Pinpoint the cell where the given text exists, returning its [X, Y] midpoint coordinate. 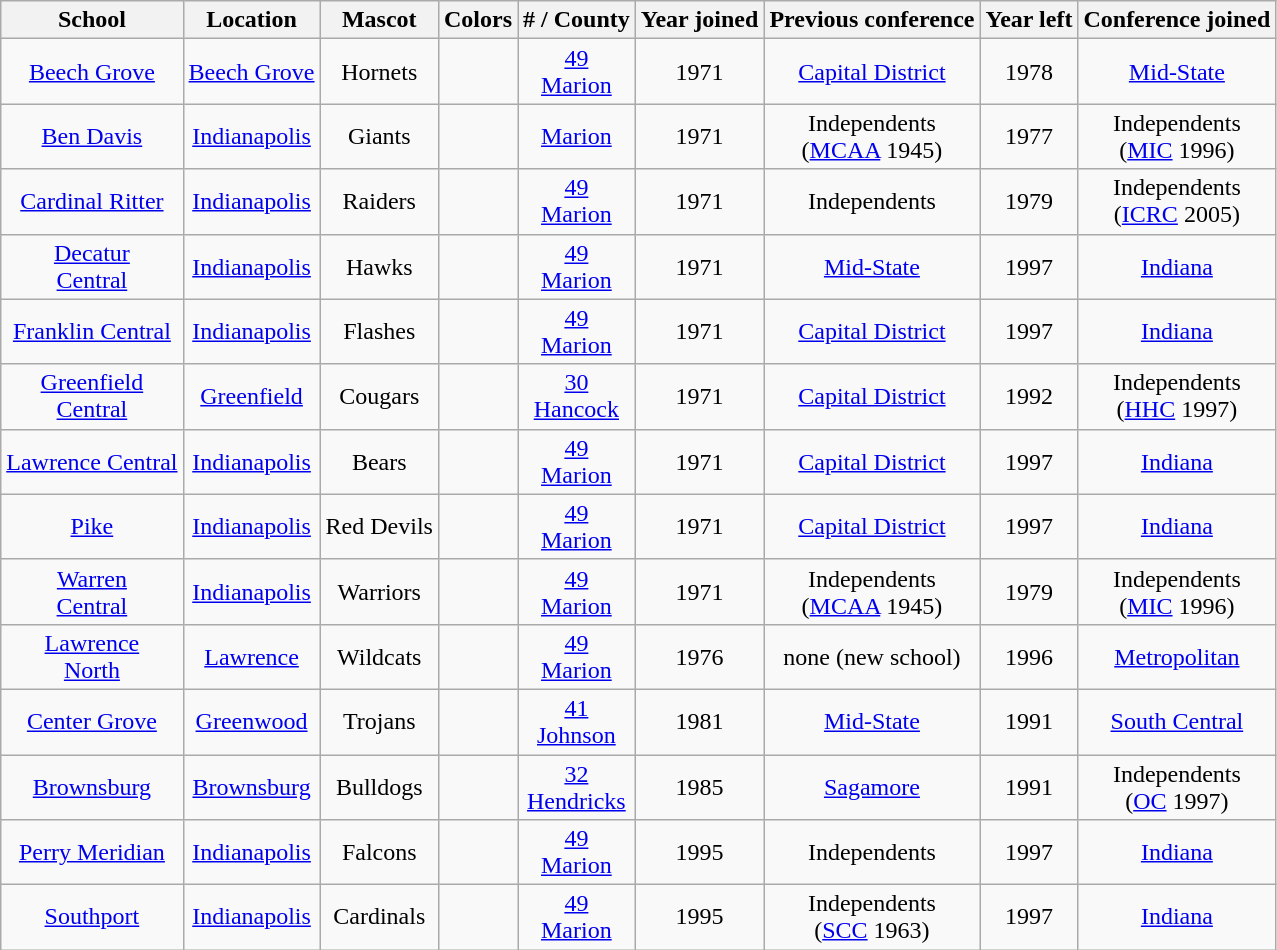
Year left [1029, 20]
1985 [700, 786]
Warren Central [92, 592]
Pike [92, 526]
Hawks [379, 266]
41 Johnson [577, 722]
Lawrence North [92, 656]
1977 [1029, 136]
1996 [1029, 656]
Sagamore [872, 786]
Greenwood [252, 722]
Cardinal Ritter [92, 202]
South Central [1177, 722]
Giants [379, 136]
Ben Davis [92, 136]
Independents(HHC 1997) [1177, 396]
Independents(SCC 1963) [872, 918]
Independents(ICRC 2005) [1177, 202]
Lawrence Central [92, 462]
Southport [92, 918]
Year joined [700, 20]
School [92, 20]
Metropolitan [1177, 656]
Marion [577, 136]
Warriors [379, 592]
Wildcats [379, 656]
Colors [478, 20]
32 Hendricks [577, 786]
Mascot [379, 20]
1981 [700, 722]
Conference joined [1177, 20]
Previous conference [872, 20]
Cardinals [379, 918]
Bulldogs [379, 786]
none (new school) [872, 656]
Decatur Central [92, 266]
Independents(OC 1997) [1177, 786]
1992 [1029, 396]
Falcons [379, 852]
Perry Meridian [92, 852]
Flashes [379, 332]
Location [252, 20]
Trojans [379, 722]
Greenfield [252, 396]
1976 [700, 656]
30 Hancock [577, 396]
Lawrence [252, 656]
Greenfield Central [92, 396]
Raiders [379, 202]
1978 [1029, 72]
# / County [577, 20]
Center Grove [92, 722]
Cougars [379, 396]
Hornets [379, 72]
Franklin Central [92, 332]
Bears [379, 462]
Red Devils [379, 526]
